Find where the given text appears and provide that cell's center as [X, Y] coordinate. 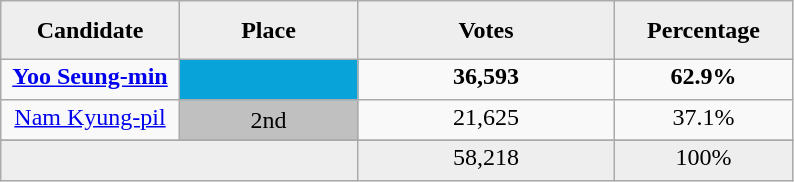
Nam Kyung-pil [90, 120]
100% [703, 160]
Yoo Seung-min [90, 79]
Candidate [90, 30]
36,593 [486, 79]
37.1% [703, 120]
Votes [486, 30]
62.9% [703, 79]
58,218 [486, 160]
2nd [268, 120]
Place [268, 30]
21,625 [486, 120]
Percentage [703, 30]
